Return (x, y) of the center of cell containing provided text 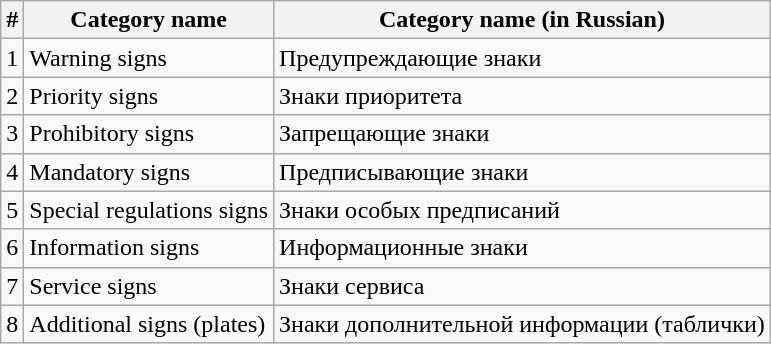
Service signs (149, 286)
Знаки дополнительной информации (таблички) (522, 324)
6 (12, 248)
Знаки сервиса (522, 286)
Additional signs (plates) (149, 324)
Информационные знаки (522, 248)
Знаки приоритета (522, 96)
Special regulations signs (149, 210)
8 (12, 324)
5 (12, 210)
3 (12, 134)
# (12, 20)
Запрещающие знаки (522, 134)
4 (12, 172)
Mandatory signs (149, 172)
Category name (149, 20)
Information signs (149, 248)
Предупреждающие знаки (522, 58)
Предписывающие знаки (522, 172)
Category name (in Russian) (522, 20)
2 (12, 96)
Знаки особых предписаний (522, 210)
Prohibitory signs (149, 134)
Warning signs (149, 58)
7 (12, 286)
1 (12, 58)
Priority signs (149, 96)
